Return (x, y) of the center of cell containing provided text 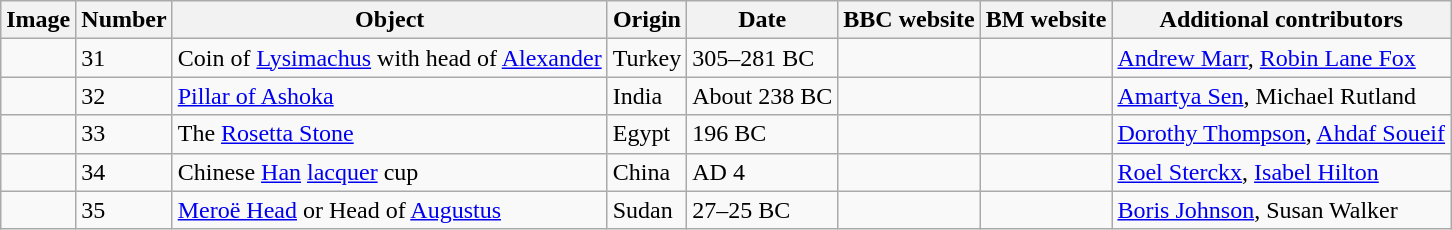
305–281 BC (762, 58)
India (647, 96)
Pillar of Ashoka (390, 96)
Meroë Head or Head of Augustus (390, 210)
Boris Johnson, Susan Walker (1282, 210)
Turkey (647, 58)
31 (124, 58)
BM website (1046, 20)
Chinese Han lacquer cup (390, 172)
Date (762, 20)
Number (124, 20)
27–25 BC (762, 210)
China (647, 172)
33 (124, 134)
Object (390, 20)
About 238 BC (762, 96)
Andrew Marr, Robin Lane Fox (1282, 58)
BBC website (909, 20)
Roel Sterckx, Isabel Hilton (1282, 172)
35 (124, 210)
32 (124, 96)
Image (38, 20)
Additional contributors (1282, 20)
Sudan (647, 210)
Origin (647, 20)
Amartya Sen, Michael Rutland (1282, 96)
Egypt (647, 134)
The Rosetta Stone (390, 134)
AD 4 (762, 172)
34 (124, 172)
Coin of Lysimachus with head of Alexander (390, 58)
Dorothy Thompson, Ahdaf Soueif (1282, 134)
196 BC (762, 134)
